Extract the (x, y) coordinate from the center of the cell holding the provided text.  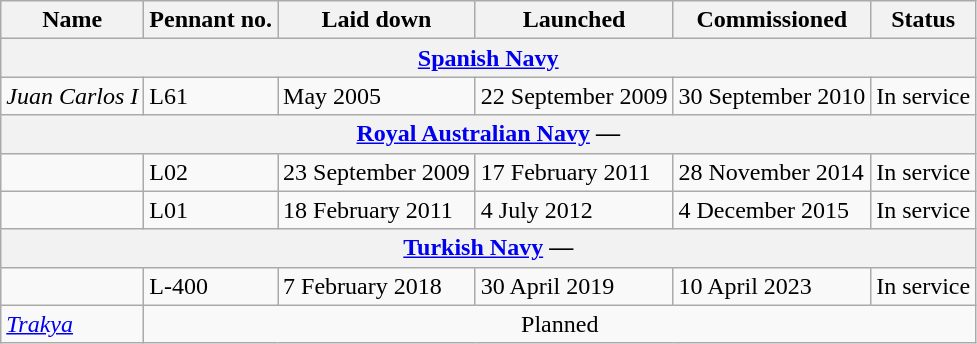
Name (72, 20)
28 November 2014 (772, 172)
4 July 2012 (574, 210)
L01 (211, 210)
L-400 (211, 286)
30 September 2010 (772, 96)
Laid down (377, 20)
Launched (574, 20)
17 February 2011 (574, 172)
Pennant no. (211, 20)
L02 (211, 172)
Spanish Navy (488, 58)
18 February 2011 (377, 210)
Royal Australian Navy — (488, 134)
L61 (211, 96)
Commissioned (772, 20)
30 April 2019 (574, 286)
Turkish Navy — (488, 248)
Status (924, 20)
22 September 2009 (574, 96)
Juan Carlos I (72, 96)
4 December 2015 (772, 210)
23 September 2009 (377, 172)
7 February 2018 (377, 286)
10 April 2023 (772, 286)
Trakya (72, 324)
Planned (560, 324)
May 2005 (377, 96)
